Find where the given text appears and provide that cell's center as (X, Y) coordinate. 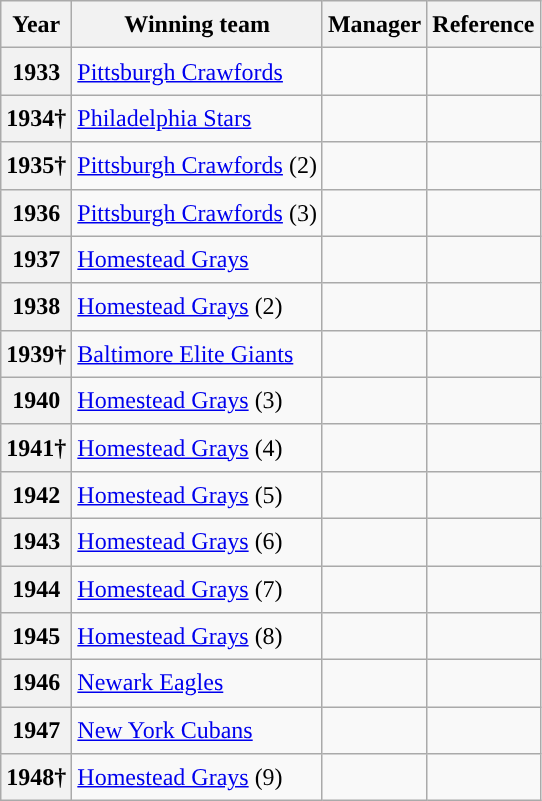
1935† (36, 166)
Homestead Grays (4) (198, 448)
1944 (36, 590)
Homestead Grays (5) (198, 494)
New York Cubans (198, 730)
1938 (36, 306)
Philadelphia Stars (198, 118)
Reference (484, 24)
1933 (36, 72)
Homestead Grays (198, 260)
1934† (36, 118)
1946 (36, 684)
Homestead Grays (7) (198, 590)
1937 (36, 260)
Pittsburgh Crawfords (2) (198, 166)
1941† (36, 448)
Year (36, 24)
Manager (374, 24)
Baltimore Elite Giants (198, 354)
1939† (36, 354)
1948† (36, 778)
Pittsburgh Crawfords (198, 72)
Winning team (198, 24)
Homestead Grays (6) (198, 542)
1936 (36, 212)
1945 (36, 636)
Newark Eagles (198, 684)
1940 (36, 400)
Homestead Grays (2) (198, 306)
1942 (36, 494)
Pittsburgh Crawfords (3) (198, 212)
1947 (36, 730)
1943 (36, 542)
Homestead Grays (9) (198, 778)
Homestead Grays (3) (198, 400)
Homestead Grays (8) (198, 636)
